From the cell containing the given text, extract its center point as [x, y] coordinate. 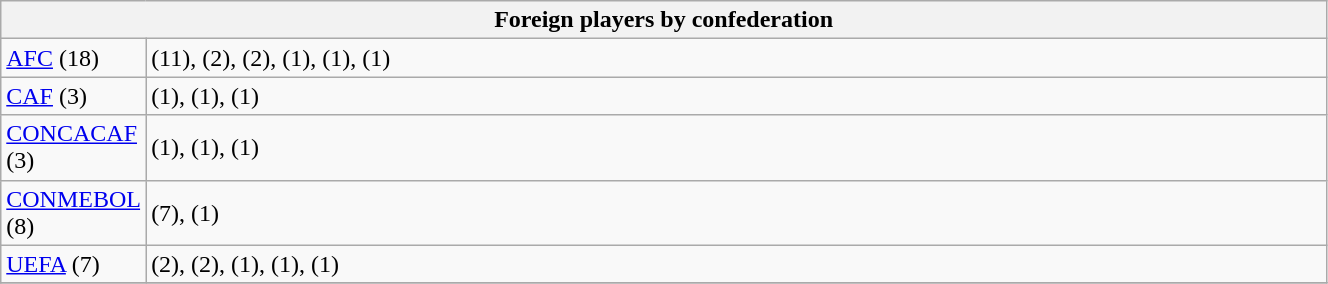
(2), (2), (1), (1), (1) [736, 264]
(7), (1) [736, 212]
CAF (3) [74, 96]
UEFA (7) [74, 264]
CONCACAF (3) [74, 148]
Foreign players by confederation [664, 20]
AFC (18) [74, 58]
(11), (2), (2), (1), (1), (1) [736, 58]
CONMEBOL (8) [74, 212]
